Detect which cell encompasses the target text, then output its [X, Y] center coordinate. 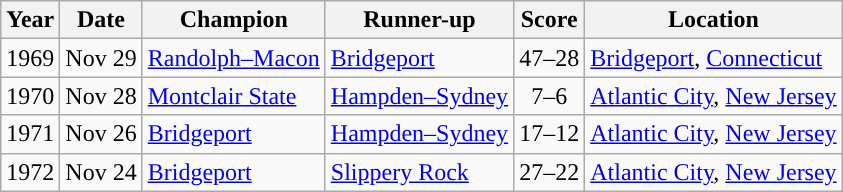
7–6 [550, 96]
17–12 [550, 134]
Year [30, 20]
Bridgeport, Connecticut [714, 58]
Champion [234, 20]
Location [714, 20]
Score [550, 20]
1972 [30, 172]
1969 [30, 58]
Nov 26 [101, 134]
27–22 [550, 172]
Date [101, 20]
Randolph–Macon [234, 58]
47–28 [550, 58]
Nov 28 [101, 96]
Nov 29 [101, 58]
1970 [30, 96]
Nov 24 [101, 172]
Montclair State [234, 96]
Runner-up [419, 20]
1971 [30, 134]
Slippery Rock [419, 172]
